Locate the cell with the specified text and output its (x, y) center coordinate. 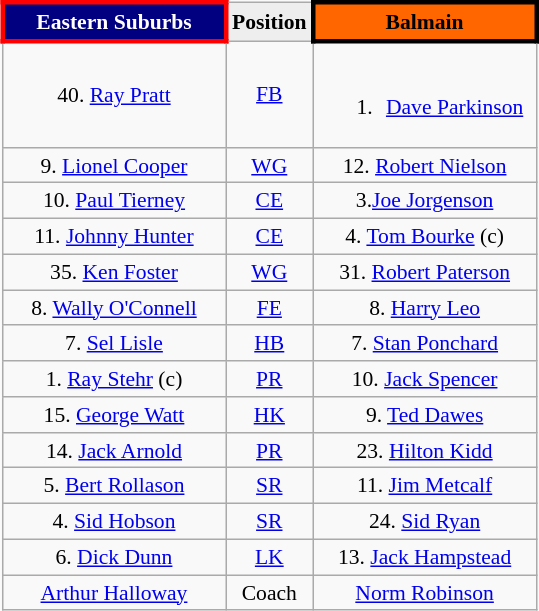
FB (270, 94)
13. Jack Hampstead (424, 557)
HB (270, 343)
Norm Robinson (424, 593)
11. Johnny Hunter (114, 237)
10. Paul Tierney (114, 201)
Position (270, 22)
5. Bert Rollason (114, 486)
7. Stan Ponchard (424, 343)
Balmain (424, 22)
LK (270, 557)
31. Robert Paterson (424, 272)
Dave Parkinson (424, 94)
4. Tom Bourke (c) (424, 237)
23. Hilton Kidd (424, 450)
7. Sel Lisle (114, 343)
1. Ray Stehr (c) (114, 379)
6. Dick Dunn (114, 557)
14. Jack Arnold (114, 450)
Arthur Halloway (114, 593)
8. Harry Leo (424, 308)
10. Jack Spencer (424, 379)
4. Sid Hobson (114, 522)
9. Lionel Cooper (114, 165)
12. Robert Nielson (424, 165)
HK (270, 415)
40. Ray Pratt (114, 94)
24. Sid Ryan (424, 522)
Eastern Suburbs (114, 22)
11. Jim Metcalf (424, 486)
9. Ted Dawes (424, 415)
3.Joe Jorgenson (424, 201)
Coach (270, 593)
15. George Watt (114, 415)
FE (270, 308)
8. Wally O'Connell (114, 308)
35. Ken Foster (114, 272)
